Detect which cell encompasses the target text, then output its (X, Y) center coordinate. 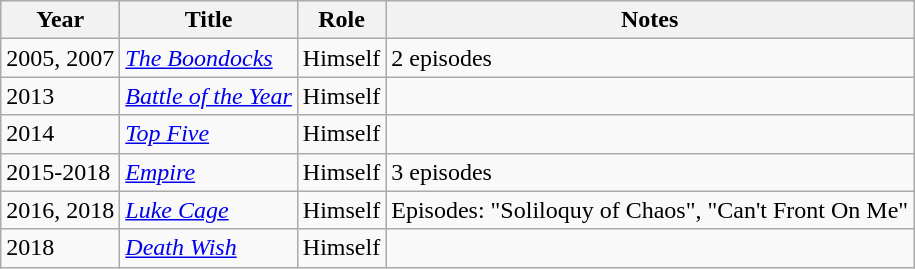
Battle of the Year (209, 96)
Top Five (209, 134)
Episodes: "Soliloquy of Chaos", "Can't Front On Me" (650, 210)
3 episodes (650, 172)
Death Wish (209, 248)
Role (341, 20)
2005, 2007 (60, 58)
Notes (650, 20)
Title (209, 20)
2013 (60, 96)
Year (60, 20)
Empire (209, 172)
2018 (60, 248)
The Boondocks (209, 58)
2 episodes (650, 58)
Luke Cage (209, 210)
2014 (60, 134)
2015-2018 (60, 172)
2016, 2018 (60, 210)
